Pinpoint the cell where the given text exists, returning its [X, Y] midpoint coordinate. 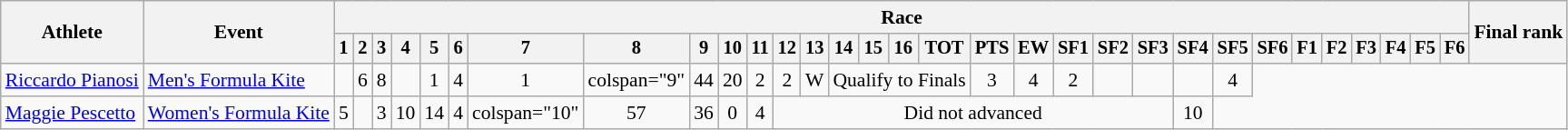
15 [873, 49]
11 [761, 49]
Athlete [73, 33]
Riccardo Pianosi [73, 80]
F5 [1425, 49]
13 [815, 49]
F2 [1336, 49]
colspan="10" [525, 113]
PTS [991, 49]
TOT [944, 49]
7 [525, 49]
Qualify to Finals [899, 80]
44 [704, 80]
SF3 [1153, 49]
F1 [1307, 49]
Race [902, 17]
16 [902, 49]
W [815, 80]
36 [704, 113]
0 [733, 113]
SF5 [1233, 49]
Men's Formula Kite [239, 80]
Did not advanced [973, 113]
SF6 [1273, 49]
Event [239, 33]
9 [704, 49]
Women's Formula Kite [239, 113]
colspan="9" [636, 80]
F4 [1395, 49]
12 [787, 49]
F3 [1366, 49]
Final rank [1518, 33]
F6 [1455, 49]
20 [733, 80]
57 [636, 113]
SF1 [1073, 49]
SF4 [1193, 49]
EW [1033, 49]
Maggie Pescetto [73, 113]
SF2 [1113, 49]
